Scan for the cell matching the given text and deliver its [x, y] coordinate at center. 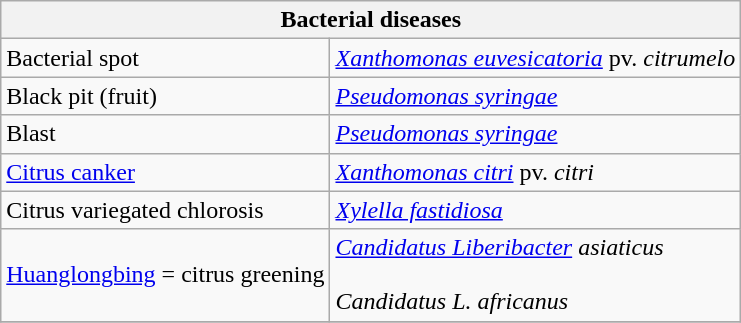
Bacterial spot [166, 58]
Blast [166, 134]
Bacterial diseases [371, 20]
Candidatus Liberibacter asiaticusCandidatus L. africanus [536, 275]
Huanglongbing = citrus greening [166, 275]
Black pit (fruit) [166, 96]
Xylella fastidiosa [536, 210]
Citrus variegated chlorosis [166, 210]
Xanthomonas euvesicatoria pv. citrumelo [536, 58]
Citrus canker [166, 172]
Xanthomonas citri pv. citri [536, 172]
